Capture the cell that displays the provided text and extract its (X, Y) central coordinate. 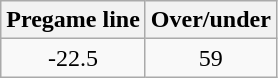
59 (210, 58)
Over/under (210, 20)
-22.5 (74, 58)
Pregame line (74, 20)
